Output the (x, y) coordinate of the center of the cell containing the given text.  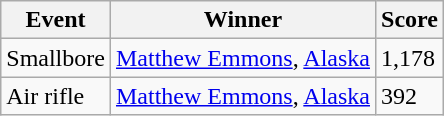
Score (410, 20)
392 (410, 96)
1,178 (410, 58)
Winner (242, 20)
Event (56, 20)
Smallbore (56, 58)
Air rifle (56, 96)
